For the text-containing cell, return its midpoint in [X, Y] coordinate format. 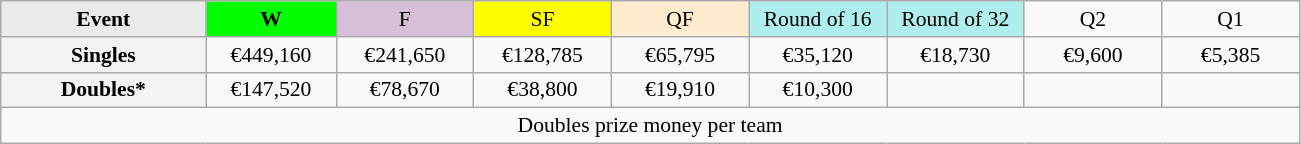
QF [680, 19]
€38,800 [543, 90]
€5,385 [1231, 55]
Round of 16 [818, 19]
Event [104, 19]
Q2 [1093, 19]
€18,730 [955, 55]
€128,785 [543, 55]
SF [543, 19]
€449,160 [271, 55]
Q1 [1231, 19]
€10,300 [818, 90]
€65,795 [680, 55]
€35,120 [818, 55]
Singles [104, 55]
€147,520 [271, 90]
F [405, 19]
€19,910 [680, 90]
Doubles prize money per team [650, 126]
Doubles* [104, 90]
Round of 32 [955, 19]
€78,670 [405, 90]
W [271, 19]
€9,600 [1093, 55]
€241,650 [405, 55]
